Extract the (x, y) coordinate from the center of the cell holding the provided text.  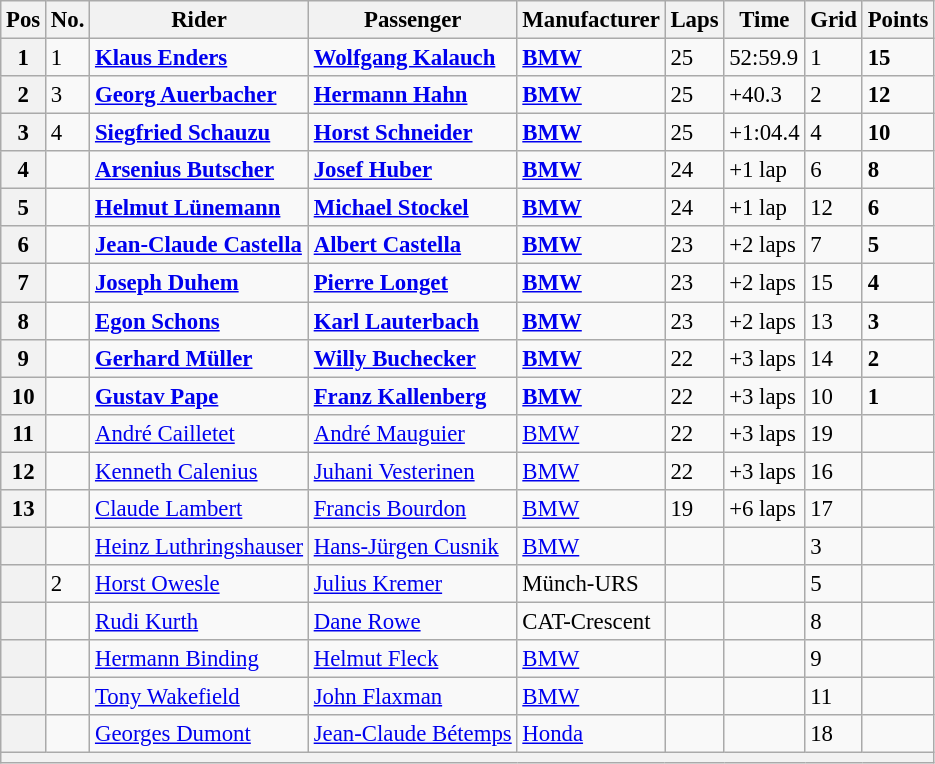
CAT-Crescent (591, 621)
Kenneth Calenius (200, 471)
Franz Kallenberg (412, 396)
Gerhard Müller (200, 358)
Karl Lauterbach (412, 321)
Albert Castella (412, 245)
14 (834, 358)
Siegfried Schauzu (200, 133)
Egon Schons (200, 321)
Francis Bourdon (412, 509)
Helmut Lünemann (200, 208)
André Mauguier (412, 433)
Georg Auerbacher (200, 95)
Georges Dumont (200, 734)
Joseph Duhem (200, 283)
Tony Wakefield (200, 697)
+1:04.4 (764, 133)
Juhani Vesterinen (412, 471)
Claude Lambert (200, 509)
Wolfgang Kalauch (412, 58)
André Cailletet (200, 433)
Julius Kremer (412, 584)
17 (834, 509)
Josef Huber (412, 170)
Grid (834, 20)
Gustav Pape (200, 396)
Horst Owesle (200, 584)
Hermann Binding (200, 659)
Rudi Kurth (200, 621)
Time (764, 20)
No. (68, 20)
Heinz Luthringshauser (200, 546)
52:59.9 (764, 58)
Helmut Fleck (412, 659)
Klaus Enders (200, 58)
18 (834, 734)
Manufacturer (591, 20)
Jean-Claude Bétemps (412, 734)
+40.3 (764, 95)
Pos (24, 20)
Hermann Hahn (412, 95)
Arsenius Butscher (200, 170)
Hans-Jürgen Cusnik (412, 546)
+6 laps (764, 509)
Pierre Longet (412, 283)
16 (834, 471)
Dane Rowe (412, 621)
Laps (694, 20)
Michael Stockel (412, 208)
Münch-URS (591, 584)
Horst Schneider (412, 133)
Willy Buchecker (412, 358)
Rider (200, 20)
Honda (591, 734)
John Flaxman (412, 697)
Points (898, 20)
Passenger (412, 20)
Jean-Claude Castella (200, 245)
